Locate the cell with the specified text and output its (x, y) center coordinate. 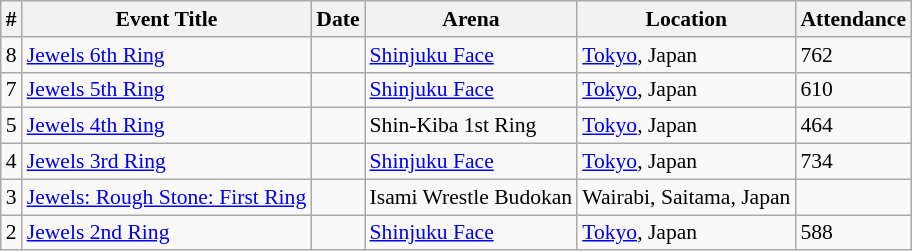
Isami Wrestle Budokan (472, 197)
Date (338, 19)
588 (853, 233)
734 (853, 162)
762 (853, 55)
Shin-Kiba 1st Ring (472, 126)
Attendance (853, 19)
Jewels 5th Ring (167, 90)
Jewels 4th Ring (167, 126)
Event Title (167, 19)
Location (686, 19)
3 (12, 197)
7 (12, 90)
8 (12, 55)
5 (12, 126)
4 (12, 162)
610 (853, 90)
Jewels: Rough Stone: First Ring (167, 197)
Wairabi, Saitama, Japan (686, 197)
Jewels 6th Ring (167, 55)
Jewels 3rd Ring (167, 162)
Jewels 2nd Ring (167, 233)
Arena (472, 19)
2 (12, 233)
# (12, 19)
464 (853, 126)
